Return the [x, y] coordinate for the center point of the cell that contains the specified text.  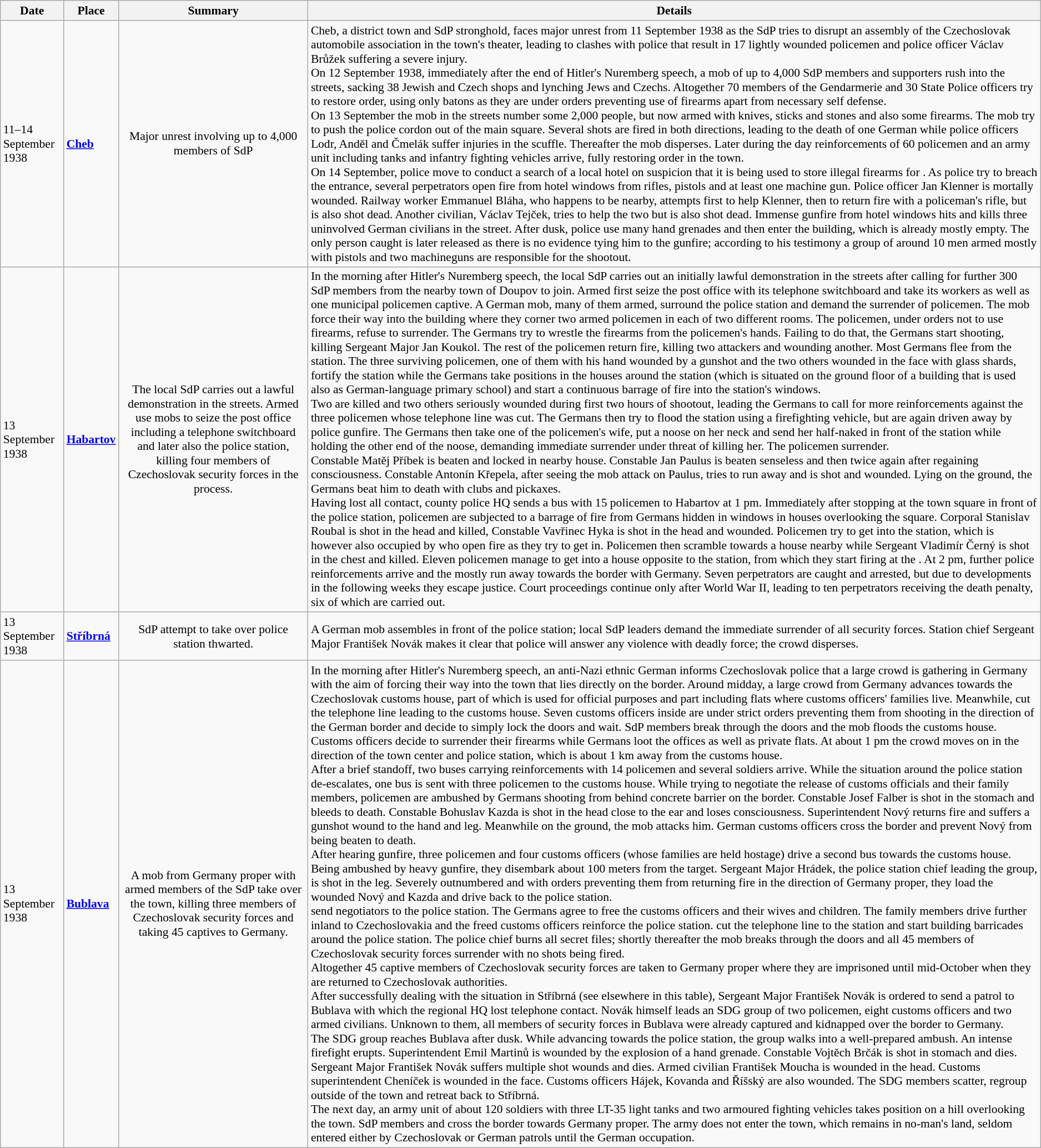
11–14 September 1938 [32, 144]
SdP attempt to take over police station thwarted. [213, 636]
Bublava [91, 904]
Place [91, 11]
Summary [213, 11]
Stříbrná [91, 636]
Cheb [91, 144]
Details [674, 11]
Major unrest involving up to 4,000 members of SdP [213, 144]
Date [32, 11]
Habartov [91, 439]
